Determine the [x, y] coordinate at the center of the cell enclosing the given text.  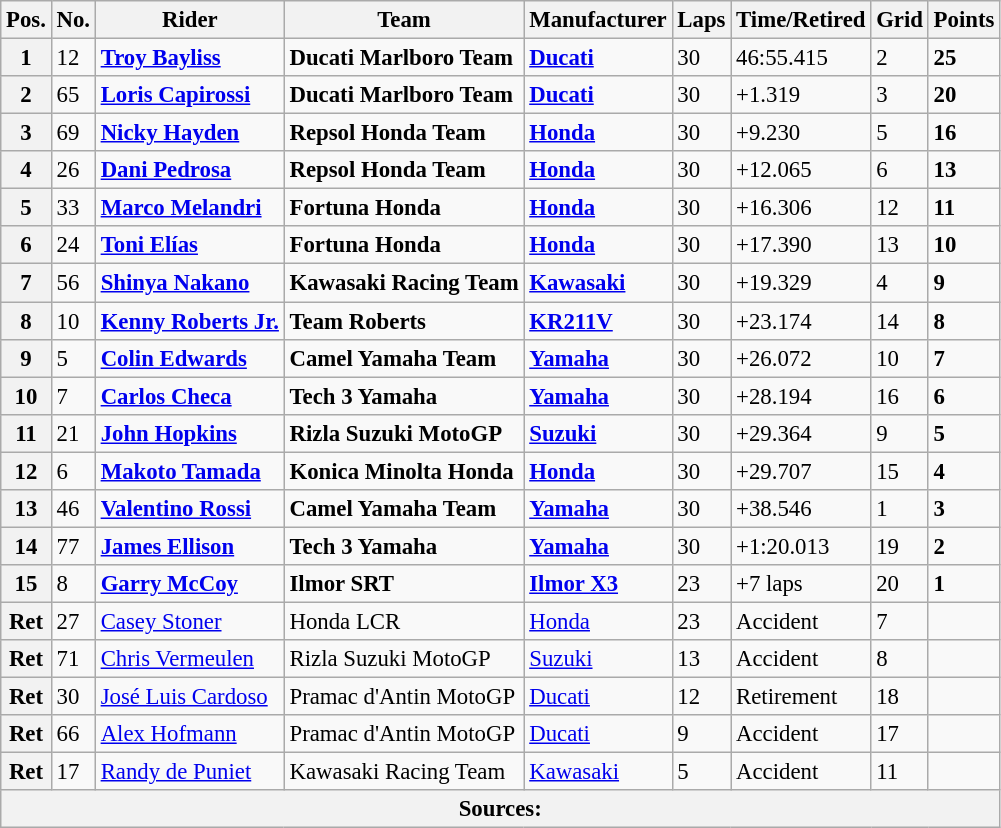
25 [964, 58]
Dani Pedrosa [190, 170]
John Hopkins [190, 433]
Sources: [500, 809]
Garry McCoy [190, 584]
Valentino Rossi [190, 509]
Randy de Puniet [190, 772]
77 [73, 546]
Ilmor X3 [598, 584]
Shinya Nakano [190, 283]
Rider [190, 20]
Nicky Hayden [190, 133]
Makoto Tamada [190, 471]
Laps [702, 20]
+28.194 [801, 396]
+26.072 [801, 358]
+29.364 [801, 433]
Manufacturer [598, 20]
Carlos Checa [190, 396]
33 [73, 208]
Toni Elías [190, 245]
21 [73, 433]
46 [73, 509]
Points [964, 20]
69 [73, 133]
Casey Stoner [190, 621]
Colin Edwards [190, 358]
+16.306 [801, 208]
26 [73, 170]
+17.390 [801, 245]
Time/Retired [801, 20]
+29.707 [801, 471]
Loris Capirossi [190, 95]
71 [73, 659]
José Luis Cardoso [190, 697]
+38.546 [801, 509]
Pos. [26, 20]
56 [73, 283]
Alex Hofmann [190, 734]
+1.319 [801, 95]
66 [73, 734]
Kenny Roberts Jr. [190, 321]
Chris Vermeulen [190, 659]
Honda LCR [404, 621]
Konica Minolta Honda [404, 471]
KR211V [598, 321]
+23.174 [801, 321]
19 [900, 546]
Marco Melandri [190, 208]
+9.230 [801, 133]
+19.329 [801, 283]
+7 laps [801, 584]
James Ellison [190, 546]
Ilmor SRT [404, 584]
Team Roberts [404, 321]
27 [73, 621]
24 [73, 245]
Grid [900, 20]
Troy Bayliss [190, 58]
No. [73, 20]
18 [900, 697]
Team [404, 20]
46:55.415 [801, 58]
+1:20.013 [801, 546]
+12.065 [801, 170]
Retirement [801, 697]
65 [73, 95]
